Scan for the cell matching the given text and deliver its (X, Y) coordinate at center. 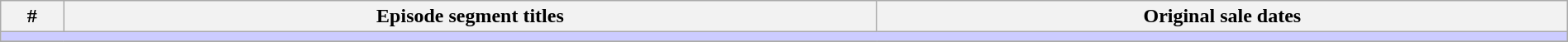
# (32, 16)
Original sale dates (1222, 16)
Episode segment titles (471, 16)
